Detect which cell encompasses the target text, then output its [X, Y] center coordinate. 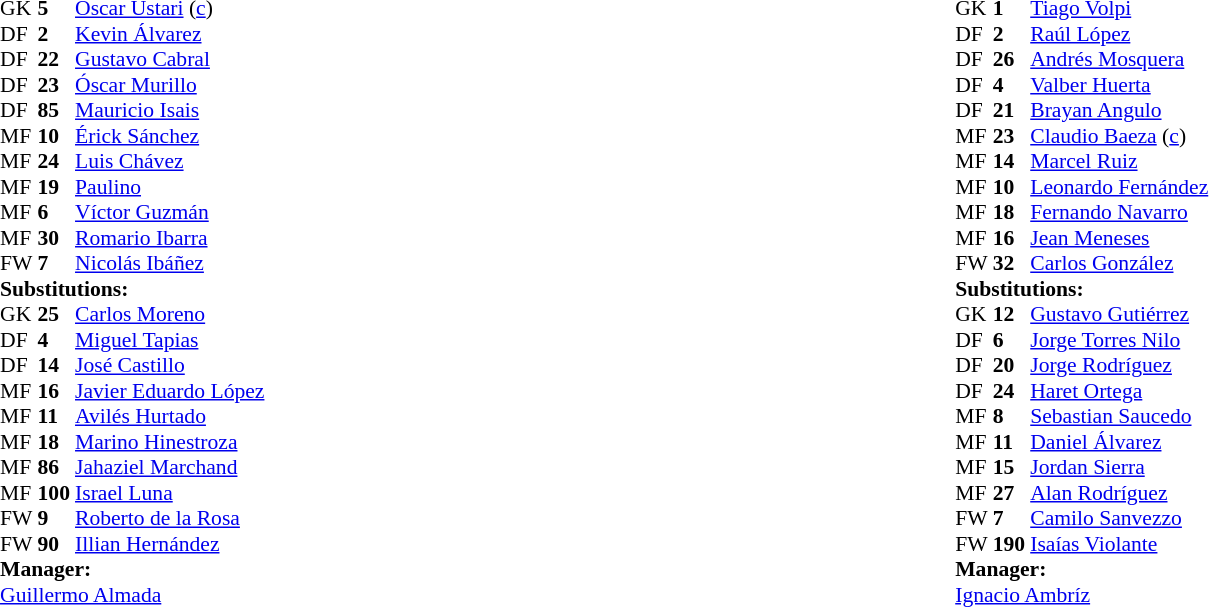
Gustavo Cabral [170, 59]
Daniel Álvarez [1119, 442]
15 [1012, 467]
20 [1012, 365]
Mauricio Isais [170, 111]
Haret Ortega [1119, 391]
Fernando Navarro [1119, 213]
Roberto de la Rosa [170, 519]
27 [1012, 493]
Valber Huerta [1119, 85]
12 [1012, 315]
22 [57, 59]
Jorge Rodríguez [1119, 365]
Marino Hinestroza [170, 442]
Érick Sánchez [170, 136]
Kevin Álvarez [170, 34]
85 [57, 111]
Óscar Murillo [170, 85]
190 [1012, 544]
Israel Luna [170, 493]
Marcel Ruiz [1119, 161]
32 [1012, 263]
Jean Meneses [1119, 238]
Miguel Tapias [170, 340]
8 [1012, 417]
26 [1012, 59]
100 [57, 493]
Paulino [170, 187]
86 [57, 467]
Leonardo Fernández [1119, 187]
Jahaziel Marchand [170, 467]
Javier Eduardo López [170, 391]
9 [57, 519]
Jorge Torres Nilo [1119, 340]
Isaías Violante [1119, 544]
Camilo Sanvezzo [1119, 519]
19 [57, 187]
Víctor Guzmán [170, 213]
Gustavo Gutiérrez [1119, 315]
Claudio Baeza (c) [1119, 136]
Illian Hernández [170, 544]
Brayan Angulo [1119, 111]
Sebastian Saucedo [1119, 417]
Alan Rodríguez [1119, 493]
25 [57, 315]
Nicolás Ibáñez [170, 263]
Romario Ibarra [170, 238]
30 [57, 238]
Carlos Moreno [170, 315]
Andrés Mosquera [1119, 59]
José Castillo [170, 365]
Avilés Hurtado [170, 417]
Raúl López [1119, 34]
90 [57, 544]
Jordan Sierra [1119, 467]
Luis Chávez [170, 161]
21 [1012, 111]
Carlos González [1119, 263]
